Identify which cell holds the provided text, then report its (X, Y) central coordinate. 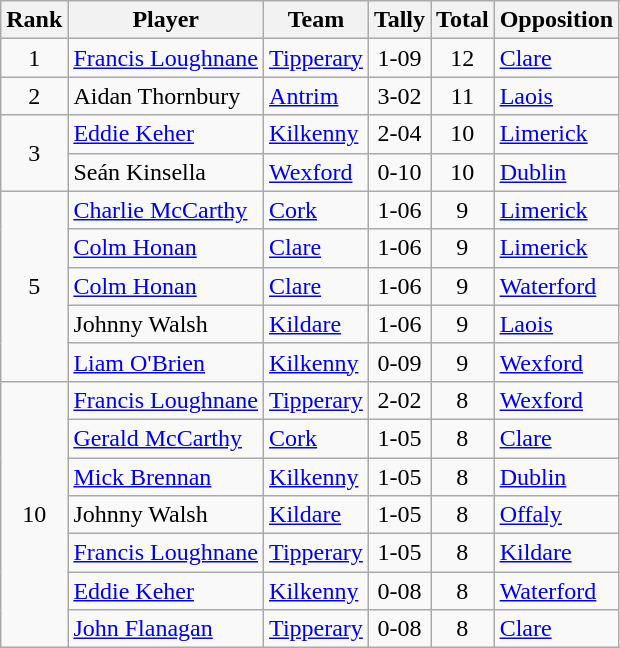
Tally (399, 20)
Aidan Thornbury (166, 96)
3-02 (399, 96)
0-10 (399, 172)
1-09 (399, 58)
Total (463, 20)
Gerald McCarthy (166, 438)
Rank (34, 20)
Antrim (316, 96)
Player (166, 20)
Mick Brennan (166, 477)
Opposition (556, 20)
2-02 (399, 400)
2-04 (399, 134)
1 (34, 58)
0-09 (399, 362)
John Flanagan (166, 629)
12 (463, 58)
Liam O'Brien (166, 362)
2 (34, 96)
Charlie McCarthy (166, 210)
Team (316, 20)
5 (34, 286)
11 (463, 96)
3 (34, 153)
Seán Kinsella (166, 172)
Offaly (556, 515)
